Return the [X, Y] coordinate for the center point of the cell that contains the specified text.  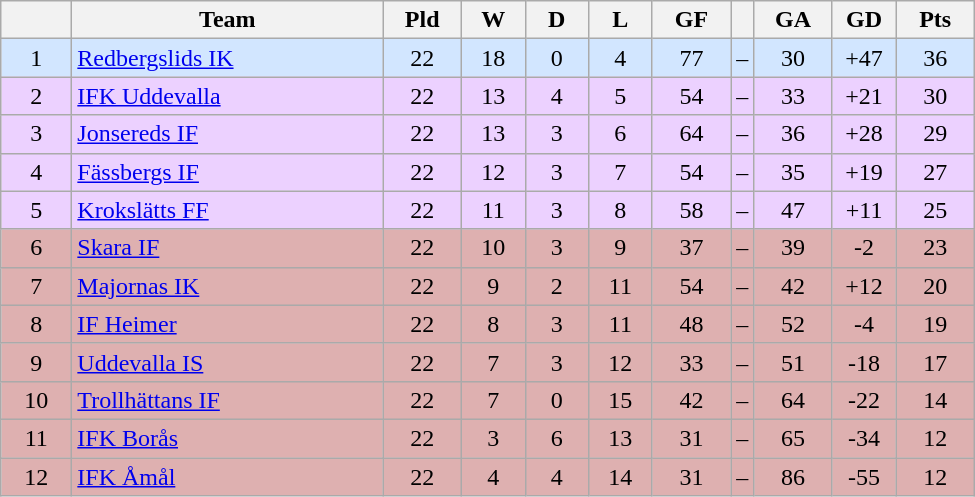
+12 [864, 286]
20 [936, 286]
Majornas IK [228, 286]
Skara IF [228, 248]
Fässbergs IF [228, 172]
-18 [864, 362]
IFK Borås [228, 438]
23 [936, 248]
Trollhättans IF [228, 400]
51 [794, 362]
29 [936, 134]
18 [493, 58]
25 [936, 210]
Redbergslids IK [228, 58]
17 [936, 362]
Jonsereds IF [228, 134]
GA [794, 20]
58 [692, 210]
47 [794, 210]
35 [794, 172]
48 [692, 324]
IFK Åmål [228, 477]
65 [794, 438]
Krokslätts FF [228, 210]
37 [692, 248]
L [621, 20]
-34 [864, 438]
+19 [864, 172]
IFK Uddevalla [228, 96]
-55 [864, 477]
77 [692, 58]
+11 [864, 210]
+28 [864, 134]
D [557, 20]
+21 [864, 96]
Pts [936, 20]
Uddevalla IS [228, 362]
-2 [864, 248]
19 [936, 324]
Pld [422, 20]
-22 [864, 400]
39 [794, 248]
+47 [864, 58]
86 [794, 477]
52 [794, 324]
1 [36, 58]
GF [692, 20]
Team [228, 20]
W [493, 20]
27 [936, 172]
-4 [864, 324]
GD [864, 20]
15 [621, 400]
IF Heimer [228, 324]
